Pinpoint the cell where the given text exists, returning its (x, y) midpoint coordinate. 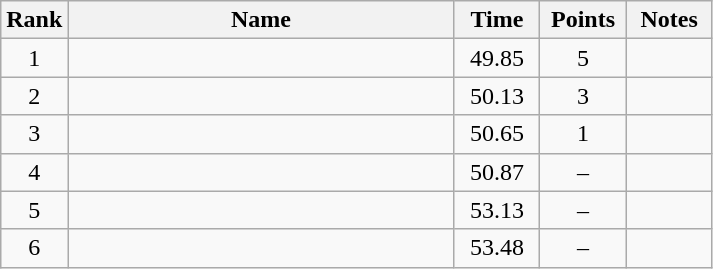
2 (34, 96)
Time (497, 20)
6 (34, 248)
Notes (669, 20)
Points (583, 20)
Name (261, 20)
49.85 (497, 58)
53.13 (497, 210)
50.65 (497, 134)
53.48 (497, 248)
4 (34, 172)
Rank (34, 20)
50.87 (497, 172)
50.13 (497, 96)
